Search for the cell housing the specified text and yield its (x, y) center coordinate. 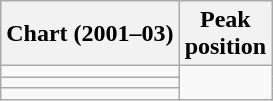
Peakposition (225, 34)
Chart (2001–03) (90, 34)
